For the text-containing cell, return its midpoint in (x, y) coordinate format. 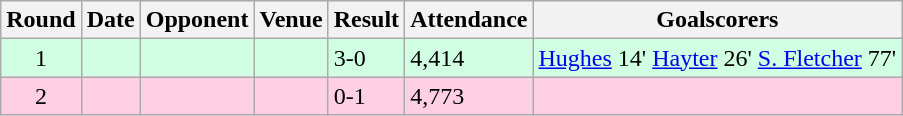
Attendance (469, 20)
2 (41, 96)
4,773 (469, 96)
Round (41, 20)
Date (110, 20)
Goalscorers (718, 20)
Venue (291, 20)
Hughes 14' Hayter 26' S. Fletcher 77' (718, 58)
0-1 (366, 96)
3-0 (366, 58)
1 (41, 58)
Result (366, 20)
Opponent (197, 20)
4,414 (469, 58)
